From the cell containing the given text, extract its center point as [X, Y] coordinate. 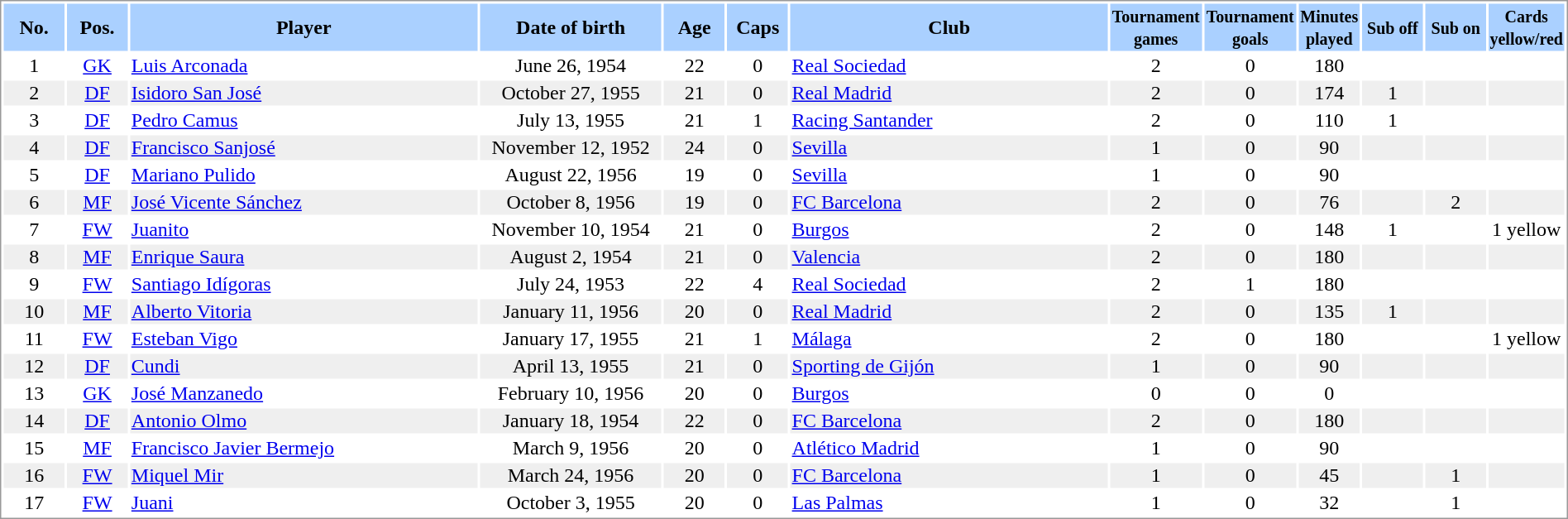
Club [949, 26]
Juanito [304, 229]
9 [33, 284]
15 [33, 448]
Cundi [304, 367]
Juani [304, 502]
Cardsyellow/red [1527, 26]
October 8, 1956 [571, 203]
110 [1329, 120]
Caps [758, 26]
Málaga [949, 339]
No. [33, 26]
16 [33, 476]
45 [1329, 476]
24 [695, 148]
October 3, 1955 [571, 502]
10 [33, 312]
148 [1329, 229]
17 [33, 502]
76 [1329, 203]
Francisco Javier Bermejo [304, 448]
12 [33, 367]
January 11, 1956 [571, 312]
Alberto Vitoria [304, 312]
32 [1329, 502]
Antonio Olmo [304, 421]
November 10, 1954 [571, 229]
Pedro Camus [304, 120]
Valencia [949, 257]
Esteban Vigo [304, 339]
Player [304, 26]
11 [33, 339]
Sub off [1393, 26]
Sporting de Gijón [949, 367]
Luis Arconada [304, 65]
October 27, 1955 [571, 94]
174 [1329, 94]
Tournamentgames [1156, 26]
March 24, 1956 [571, 476]
Sub on [1456, 26]
Mariano Pulido [304, 175]
April 13, 1955 [571, 367]
6 [33, 203]
Enrique Saura [304, 257]
Age [695, 26]
November 12, 1952 [571, 148]
José Vicente Sánchez [304, 203]
Santiago Idígoras [304, 284]
Date of birth [571, 26]
Isidoro San José [304, 94]
Tournamentgoals [1250, 26]
3 [33, 120]
June 26, 1954 [571, 65]
7 [33, 229]
Francisco Sanjosé [304, 148]
August 2, 1954 [571, 257]
Atlético Madrid [949, 448]
13 [33, 393]
January 18, 1954 [571, 421]
July 13, 1955 [571, 120]
Minutesplayed [1329, 26]
July 24, 1953 [571, 284]
José Manzanedo [304, 393]
5 [33, 175]
February 10, 1956 [571, 393]
March 9, 1956 [571, 448]
Racing Santander [949, 120]
January 17, 1955 [571, 339]
8 [33, 257]
14 [33, 421]
Pos. [98, 26]
135 [1329, 312]
Las Palmas [949, 502]
August 22, 1956 [571, 175]
Miquel Mir [304, 476]
